Return [x, y] of the center of cell containing provided text 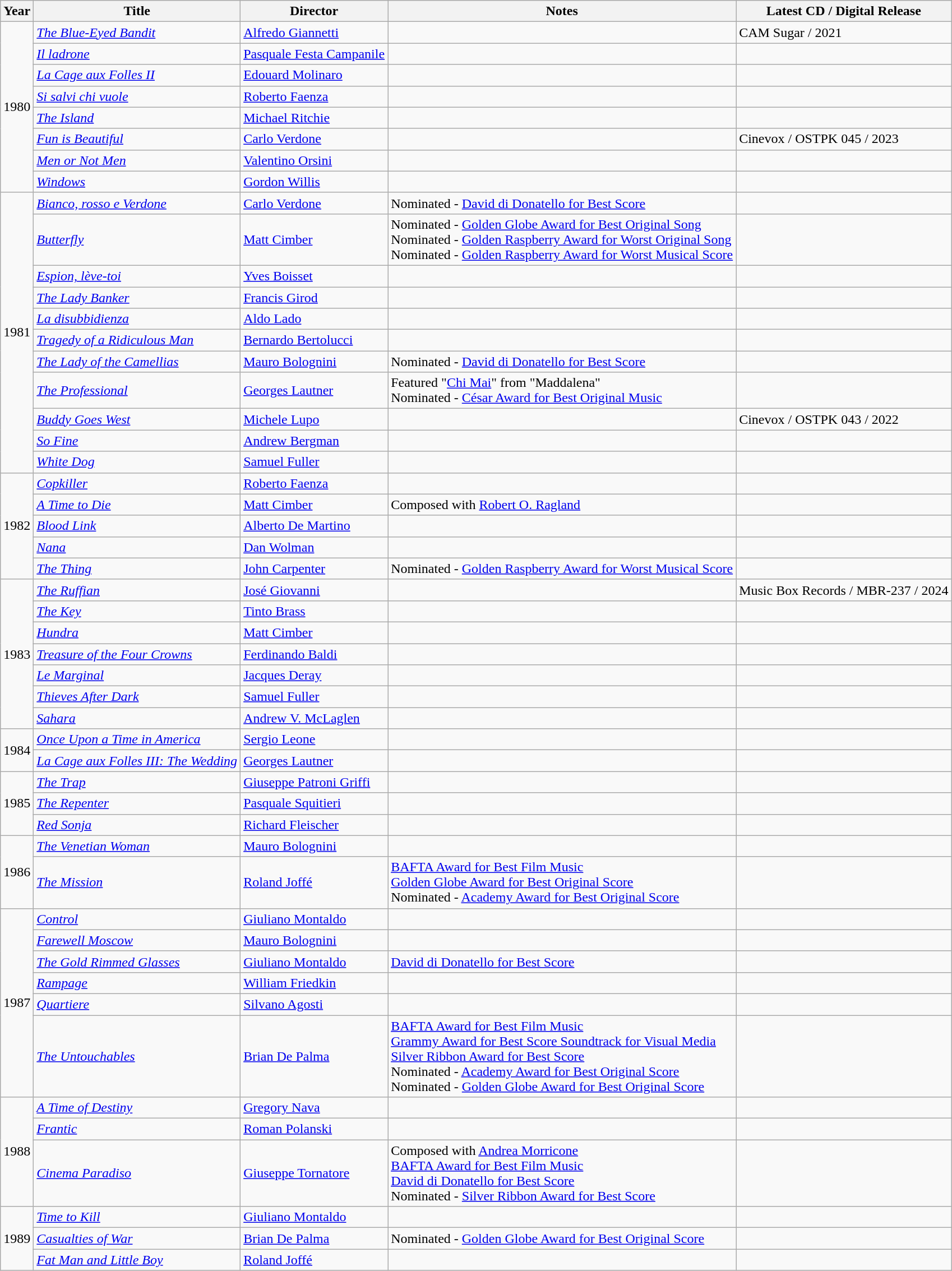
Composed with Andrea MorriconeBAFTA Award for Best Film MusicDavid di Donatello for Best ScoreNominated - Silver Ribbon Award for Best Score [562, 1173]
The Trap [137, 782]
Director [314, 11]
Gregory Nava [314, 1108]
CAM Sugar / 2021 [844, 33]
Quartiere [137, 1004]
Valentino Orsini [314, 160]
1986 [17, 872]
Richard Fleischer [314, 825]
La disubbidienza [137, 319]
The Lady of the Camellias [137, 362]
So Fine [137, 441]
Alfredo Giannetti [314, 33]
Music Box Records / MBR-237 / 2024 [844, 590]
Dan Wolman [314, 547]
Frantic [137, 1129]
Edouard Molinaro [314, 75]
1988 [17, 1152]
1983 [17, 654]
Roman Polanski [314, 1129]
Thieves After Dark [137, 697]
Giuseppe Patroni Griffi [314, 782]
The Professional [137, 390]
Fun is Beautiful [137, 139]
David di Donatello for Best Score [562, 962]
The Island [137, 118]
Rampage [137, 983]
The Ruffian [137, 590]
The Repenter [137, 803]
Cinema Paradiso [137, 1173]
1980 [17, 107]
Butterfly [137, 239]
Il ladrone [137, 54]
Copkiller [137, 483]
Pasquale Squitieri [314, 803]
The Venetian Woman [137, 846]
1989 [17, 1238]
The Gold Rimmed Glasses [137, 962]
Notes [562, 11]
La Cage aux Folles III: The Wedding [137, 761]
Treasure of the Four Crowns [137, 654]
Tinto Brass [314, 611]
Year [17, 11]
Andrew V. McLaglen [314, 718]
Cinevox / OSTPK 043 / 2022 [844, 419]
1984 [17, 750]
The Key [137, 611]
Tragedy of a Ridiculous Man [137, 340]
Men or Not Men [137, 160]
Ferdinando Baldi [314, 654]
A Time to Die [137, 505]
Hundra [137, 632]
William Friedkin [314, 983]
1985 [17, 803]
Latest CD / Digital Release [844, 11]
Bernardo Bertolucci [314, 340]
Si salvi chi vuole [137, 96]
Control [137, 919]
Nominated - Golden Raspberry Award for Worst Musical Score [562, 569]
Featured "Chi Mai" from "Maddalena"Nominated - César Award for Best Original Music [562, 390]
Title [137, 11]
The Thing [137, 569]
1987 [17, 1002]
Gordon Willis [314, 182]
Pasquale Festa Campanile [314, 54]
Andrew Bergman [314, 441]
1982 [17, 526]
Once Upon a Time in America [137, 740]
Sahara [137, 718]
1981 [17, 332]
Espion, lève-toi [137, 276]
The Lady Banker [137, 298]
Yves Boisset [314, 276]
A Time of Destiny [137, 1108]
Silvano Agosti [314, 1004]
Composed with Robert O. Ragland [562, 505]
La Cage aux Folles II [137, 75]
Michele Lupo [314, 419]
Francis Girod [314, 298]
Windows [137, 182]
Buddy Goes West [137, 419]
Fat Man and Little Boy [137, 1260]
Cinevox / OSTPK 045 / 2023 [844, 139]
The Blue-Eyed Bandit [137, 33]
Sergio Leone [314, 740]
Bianco, rosso e Verdone [137, 203]
Red Sonja [137, 825]
José Giovanni [314, 590]
Nana [137, 547]
Le Marginal [137, 676]
Michael Ritchie [314, 118]
White Dog [137, 462]
The Mission [137, 882]
Giuseppe Tornatore [314, 1173]
Time to Kill [137, 1217]
BAFTA Award for Best Film MusicGolden Globe Award for Best Original ScoreNominated - Academy Award for Best Original Score [562, 882]
Aldo Lado [314, 319]
Blood Link [137, 526]
Nominated - Golden Globe Award for Best Original Score [562, 1238]
Casualties of War [137, 1238]
John Carpenter [314, 569]
Jacques Deray [314, 676]
The Untouchables [137, 1056]
Alberto De Martino [314, 526]
Farewell Moscow [137, 940]
